Return the (x, y) coordinate for the center point of the cell that contains the specified text.  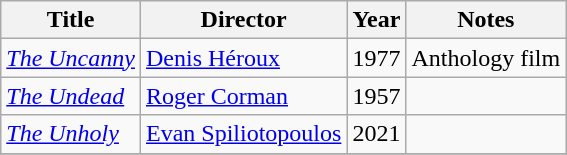
Denis Héroux (243, 58)
Director (243, 20)
The Undead (71, 96)
Title (71, 20)
The Unholy (71, 134)
Anthology film (486, 58)
Notes (486, 20)
1957 (376, 96)
2021 (376, 134)
Year (376, 20)
Evan Spiliotopoulos (243, 134)
The Uncanny (71, 58)
1977 (376, 58)
Roger Corman (243, 96)
